Return the (x, y) coordinate for the center point of the cell that contains the specified text.  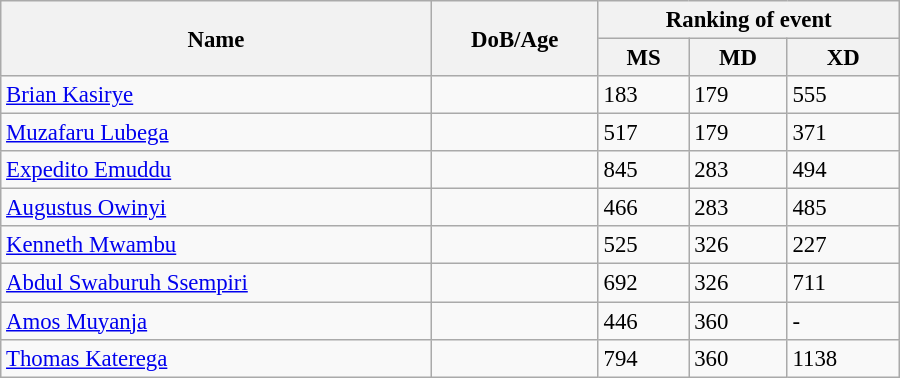
525 (644, 245)
371 (843, 133)
794 (644, 358)
Expedito Emuddu (216, 170)
1138 (843, 358)
Name (216, 38)
555 (843, 95)
DoB/Age (514, 38)
Amos Muyanja (216, 321)
Ranking of event (748, 20)
Thomas Katerega (216, 358)
485 (843, 208)
Brian Kasirye (216, 95)
466 (644, 208)
XD (843, 58)
446 (644, 321)
Muzafaru Lubega (216, 133)
Abdul Swaburuh Ssempiri (216, 283)
Augustus Owinyi (216, 208)
517 (644, 133)
- (843, 321)
494 (843, 170)
Kenneth Mwambu (216, 245)
MS (644, 58)
845 (644, 170)
MD (738, 58)
711 (843, 283)
692 (644, 283)
183 (644, 95)
227 (843, 245)
